From the cell containing the given text, extract its center point as [X, Y] coordinate. 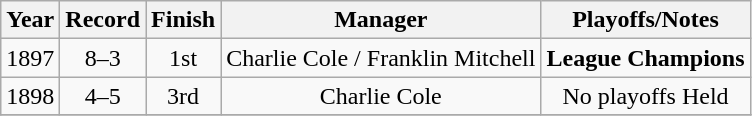
1st [184, 58]
Record [103, 20]
1897 [30, 58]
Playoffs/Notes [646, 20]
Charlie Cole / Franklin Mitchell [381, 58]
1898 [30, 96]
Charlie Cole [381, 96]
Year [30, 20]
3rd [184, 96]
League Champions [646, 58]
8–3 [103, 58]
No playoffs Held [646, 96]
4–5 [103, 96]
Finish [184, 20]
Manager [381, 20]
